Scan for the cell matching the given text and deliver its (X, Y) coordinate at center. 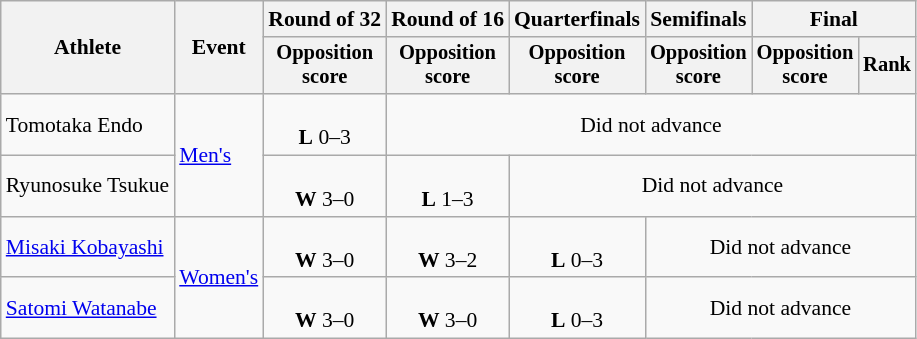
W 3–2 (448, 248)
Final (834, 19)
Rank (887, 66)
Event (218, 48)
Men's (218, 155)
Semifinals (698, 19)
Women's (218, 278)
Athlete (88, 48)
Quarterfinals (577, 19)
Round of 16 (448, 19)
Satomi Watanabe (88, 308)
Round of 32 (324, 19)
Ryunosuke Tsukue (88, 186)
L 1–3 (448, 186)
Tomotaka Endo (88, 124)
Misaki Kobayashi (88, 248)
